Return the (x, y) coordinate for the center point of the cell that contains the specified text.  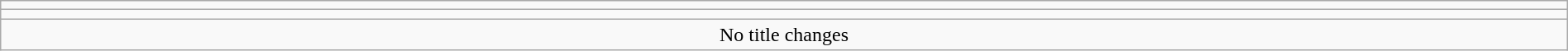
No title changes (784, 35)
